Detect which cell encompasses the target text, then output its [x, y] center coordinate. 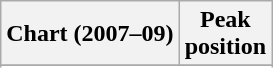
Chart (2007–09) [90, 34]
Peakposition [225, 34]
